Return [x, y] of the center of cell containing provided text 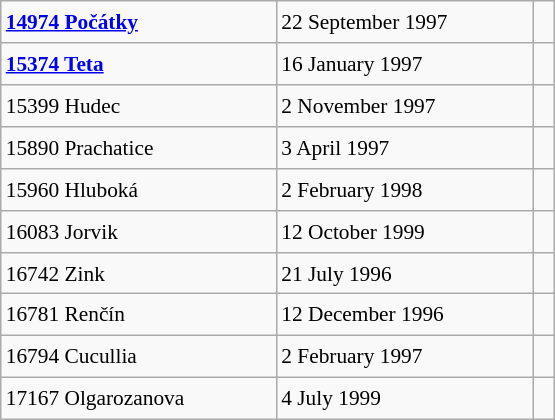
15960 Hluboká [139, 189]
16 January 1997 [404, 64]
3 April 1997 [404, 148]
15890 Prachatice [139, 148]
2 February 1998 [404, 189]
14974 Počátky [139, 22]
15399 Hudec [139, 106]
12 December 1996 [404, 315]
16781 Renčín [139, 315]
2 November 1997 [404, 106]
12 October 1999 [404, 231]
15374 Teta [139, 64]
2 February 1997 [404, 357]
16083 Jorvik [139, 231]
16794 Cucullia [139, 357]
17167 Olgarozanova [139, 399]
4 July 1999 [404, 399]
22 September 1997 [404, 22]
16742 Zink [139, 273]
21 July 1996 [404, 273]
